For the text-containing cell, return its midpoint in [X, Y] coordinate format. 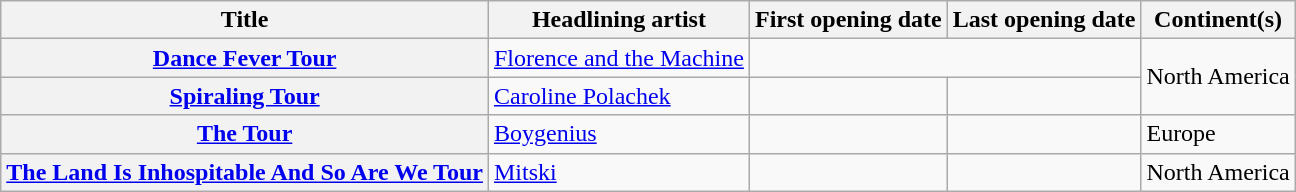
Boygenius [618, 134]
Dance Fever Tour [245, 58]
Continent(s) [1218, 20]
Europe [1218, 134]
First opening date [848, 20]
Title [245, 20]
The Land Is Inhospitable And So Are We Tour [245, 172]
Mitski [618, 172]
Last opening date [1044, 20]
Caroline Polachek [618, 96]
Headlining artist [618, 20]
Spiraling Tour [245, 96]
Florence and the Machine [618, 58]
The Tour [245, 134]
